Identify which cell holds the provided text, then report its (X, Y) central coordinate. 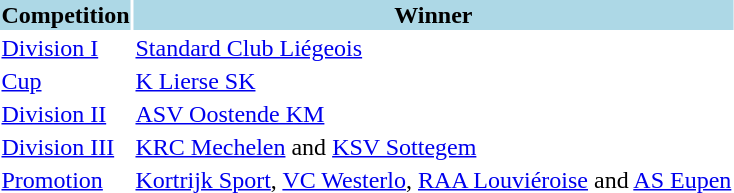
Cup (66, 81)
Standard Club Liégeois (434, 48)
Winner (434, 15)
ASV Oostende KM (434, 114)
Division I (66, 48)
K Lierse SK (434, 81)
Division III (66, 147)
Competition (66, 15)
KRC Mechelen and KSV Sottegem (434, 147)
Division II (66, 114)
